From the cell containing the given text, extract its center point as (x, y) coordinate. 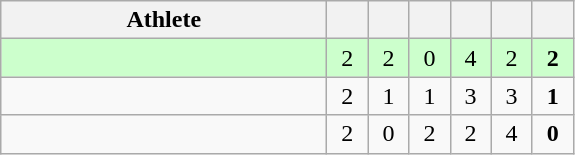
Athlete (164, 20)
